Scan for the cell matching the given text and deliver its (X, Y) coordinate at center. 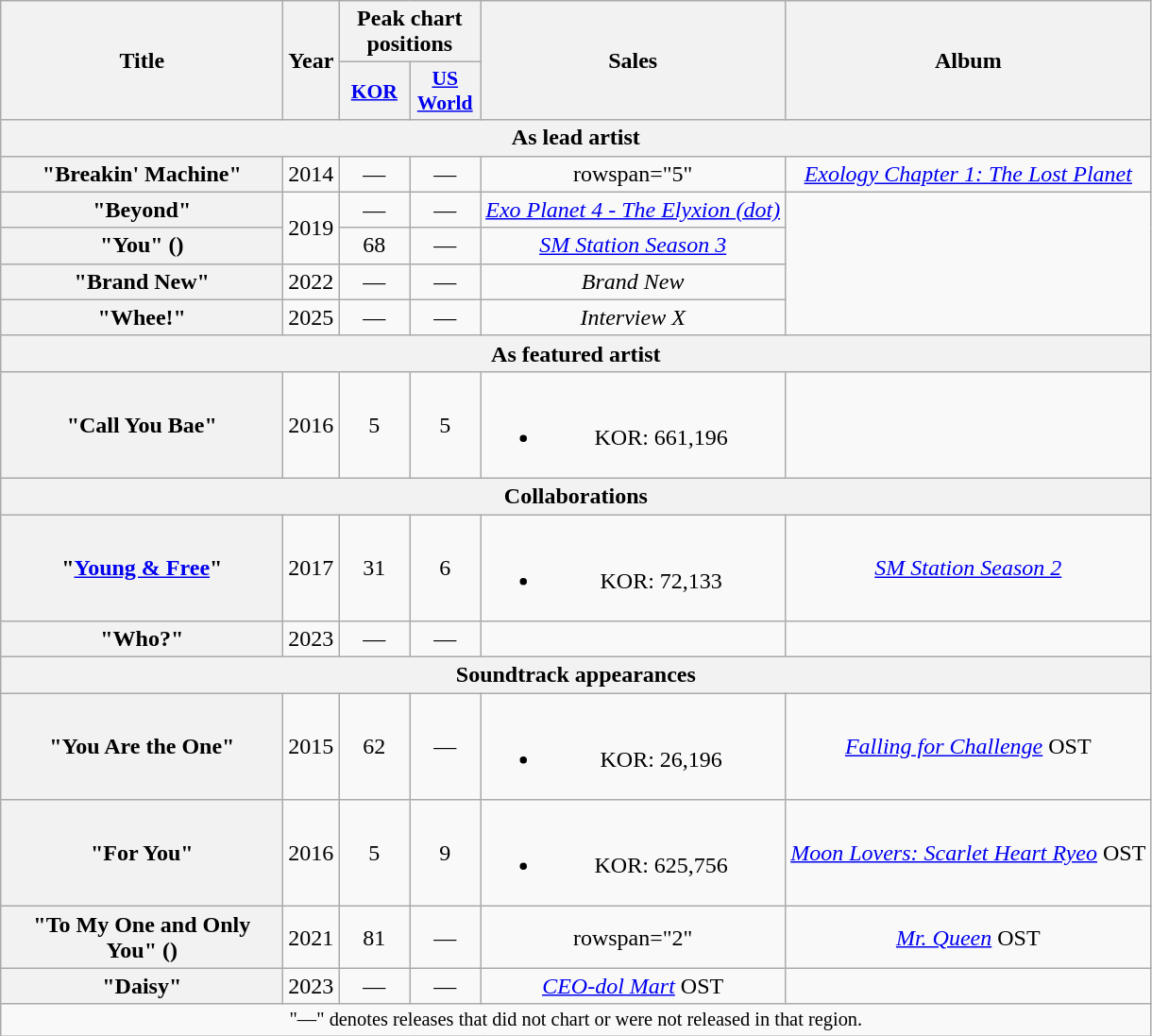
"Daisy" (142, 986)
Title (142, 60)
"Breakin' Machine" (142, 174)
9 (446, 854)
"Who?" (142, 639)
Peak chartpositions (410, 32)
Exology Chapter 1: The Lost Planet (969, 174)
SM Station Season 2 (969, 567)
"Call You Bae" (142, 425)
Falling for Challenge OST (969, 746)
As lead artist (576, 138)
KOR: 72,133 (633, 567)
rowspan="5" (633, 174)
"—" denotes releases that did not chart or were not released in that region. (576, 1020)
62 (374, 746)
"For You" (142, 854)
68 (374, 246)
2022 (312, 281)
2014 (312, 174)
rowspan="2" (633, 937)
2021 (312, 937)
USWorld (446, 91)
"You Are the One" (142, 746)
Mr. Queen OST (969, 937)
2015 (312, 746)
"Young & Free" (142, 567)
Interview X (633, 317)
"Whee!" (142, 317)
CEO-dol Mart OST (633, 986)
Sales (633, 60)
"Brand New" (142, 281)
KOR: 26,196 (633, 746)
SM Station Season 3 (633, 246)
2019 (312, 228)
2025 (312, 317)
Soundtrack appearances (576, 675)
Collaborations (576, 496)
KOR (374, 91)
KOR: 661,196 (633, 425)
2017 (312, 567)
"Beyond" (142, 210)
KOR: 625,756 (633, 854)
Album (969, 60)
Brand New (633, 281)
Moon Lovers: Scarlet Heart Ryeo OST (969, 854)
31 (374, 567)
6 (446, 567)
"To My One and Only You" () (142, 937)
Year (312, 60)
As featured artist (576, 353)
"You" () (142, 246)
81 (374, 937)
Exo Planet 4 - The Elyxion (dot) (633, 210)
